Return [X, Y] of the center of cell containing provided text 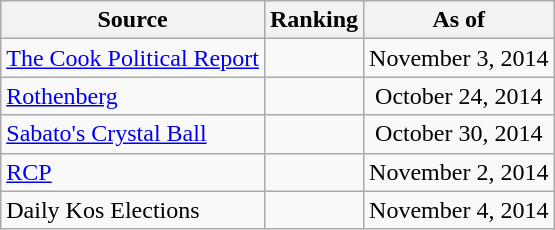
Rothenberg [133, 96]
Source [133, 20]
Sabato's Crystal Ball [133, 134]
October 24, 2014 [459, 96]
The Cook Political Report [133, 58]
November 3, 2014 [459, 58]
RCP [133, 172]
Ranking [314, 20]
November 2, 2014 [459, 172]
Daily Kos Elections [133, 210]
November 4, 2014 [459, 210]
October 30, 2014 [459, 134]
As of [459, 20]
